From the cell containing the given text, extract its center point as (X, Y) coordinate. 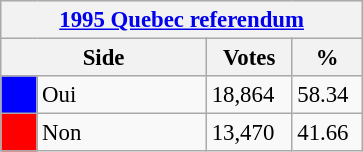
Oui (122, 95)
1995 Quebec referendum (182, 20)
% (328, 58)
Votes (249, 58)
18,864 (249, 95)
Non (122, 133)
Side (104, 58)
13,470 (249, 133)
58.34 (328, 95)
41.66 (328, 133)
